Output the [x, y] coordinate of the center of the cell containing the given text.  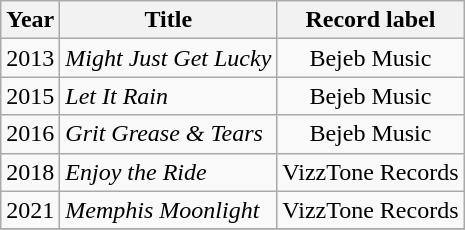
2015 [30, 96]
Year [30, 20]
2016 [30, 134]
2018 [30, 172]
Memphis Moonlight [168, 210]
2013 [30, 58]
Grit Grease & Tears [168, 134]
Enjoy the Ride [168, 172]
Title [168, 20]
Record label [370, 20]
2021 [30, 210]
Let It Rain [168, 96]
Might Just Get Lucky [168, 58]
